From the cell containing the given text, extract its center point as [x, y] coordinate. 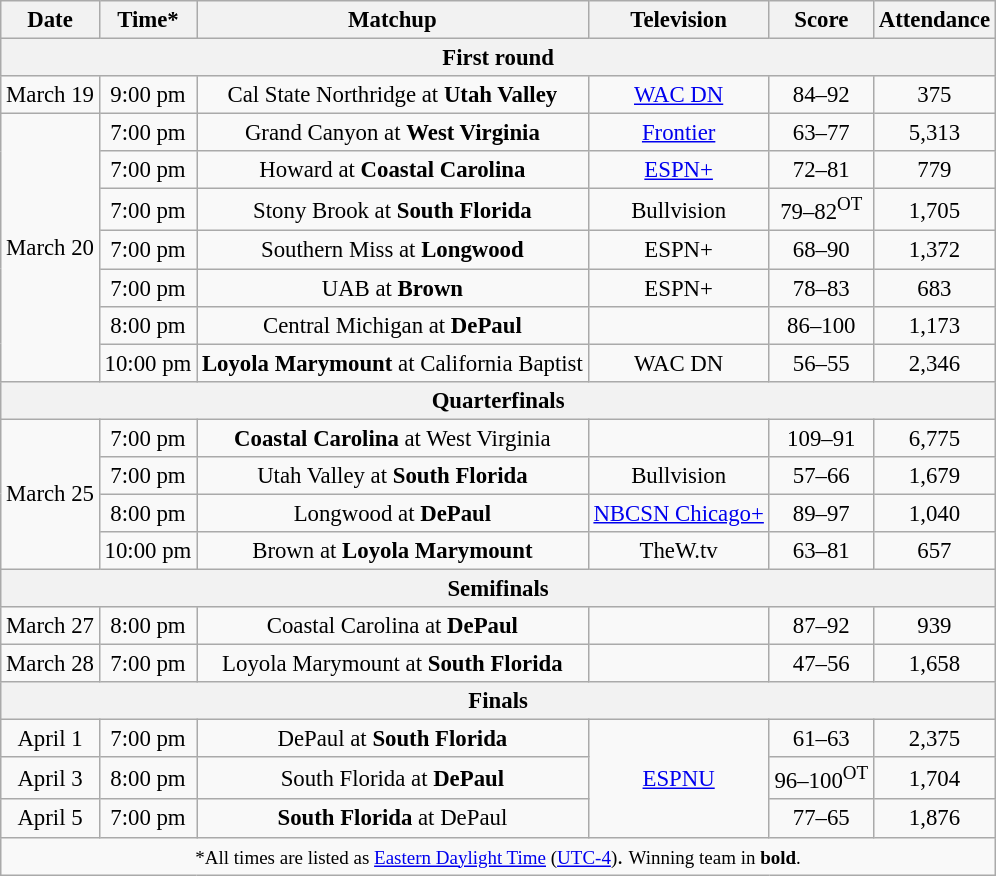
77–65 [821, 819]
89–97 [821, 513]
Central Michigan at DePaul [393, 325]
1,876 [934, 819]
Loyola Marymount at California Baptist [393, 363]
Southern Miss at Longwood [393, 250]
Loyola Marymount at South Florida [393, 664]
Stony Brook at South Florida [393, 210]
5,313 [934, 133]
2,375 [934, 739]
Coastal Carolina at DePaul [393, 626]
1,040 [934, 513]
TheW.tv [678, 551]
Frontier [678, 133]
Television [678, 20]
NBCSN Chicago+ [678, 513]
1,679 [934, 476]
79–82OT [821, 210]
72–81 [821, 170]
Quarterfinals [498, 400]
March 27 [50, 626]
Cal State Northridge at Utah Valley [393, 95]
First round [498, 58]
April 5 [50, 819]
UAB at Brown [393, 288]
47–56 [821, 664]
56–55 [821, 363]
2,346 [934, 363]
375 [934, 95]
DePaul at South Florida [393, 739]
1,372 [934, 250]
63–77 [821, 133]
March 25 [50, 494]
6,775 [934, 438]
Brown at Loyola Marymount [393, 551]
March 19 [50, 95]
683 [934, 288]
Howard at Coastal Carolina [393, 170]
657 [934, 551]
Coastal Carolina at West Virginia [393, 438]
March 28 [50, 664]
779 [934, 170]
1,704 [934, 778]
Matchup [393, 20]
Finals [498, 701]
Grand Canyon at West Virginia [393, 133]
March 20 [50, 248]
Date [50, 20]
939 [934, 626]
*All times are listed as Eastern Daylight Time (UTC-4). Winning team in bold. [498, 856]
86–100 [821, 325]
Attendance [934, 20]
ESPNU [678, 778]
63–81 [821, 551]
April 1 [50, 739]
1,173 [934, 325]
Longwood at DePaul [393, 513]
57–66 [821, 476]
68–90 [821, 250]
1,658 [934, 664]
78–83 [821, 288]
Score [821, 20]
Time* [148, 20]
84–92 [821, 95]
Semifinals [498, 588]
April 3 [50, 778]
61–63 [821, 739]
1,705 [934, 210]
87–92 [821, 626]
Utah Valley at South Florida [393, 476]
96–100OT [821, 778]
109–91 [821, 438]
9:00 pm [148, 95]
